Extract the (x, y) coordinate from the center of the cell holding the provided text.  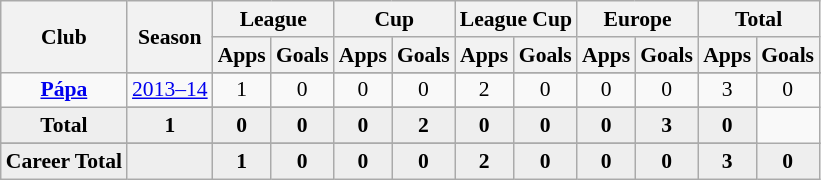
Season (170, 36)
League (274, 19)
Club (64, 36)
League Cup (516, 19)
Pápa (64, 90)
Career Total (64, 162)
2013–14 (170, 90)
Europe (638, 19)
Cup (394, 19)
